Detect which cell encompasses the target text, then output its (x, y) center coordinate. 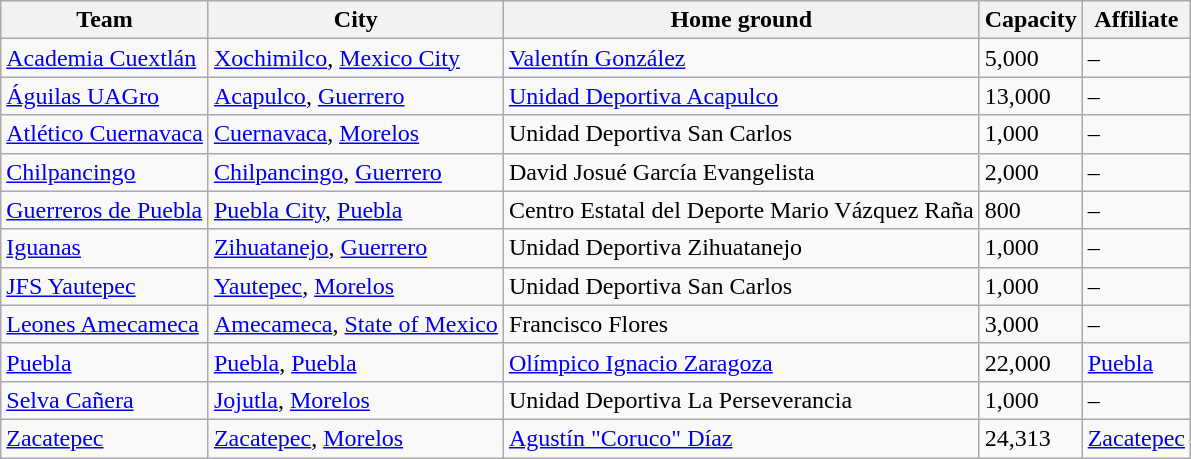
Selva Cañera (105, 400)
Zihuatanejo, Guerrero (356, 248)
Unidad Deportiva Zihuatanejo (741, 248)
Iguanas (105, 248)
Capacity (1030, 20)
Yautepec, Morelos (356, 286)
Guerreros de Puebla (105, 210)
5,000 (1030, 58)
Chilpancingo (105, 172)
Chilpancingo, Guerrero (356, 172)
Puebla, Puebla (356, 362)
Agustín "Coruco" Díaz (741, 438)
Leones Amecameca (105, 324)
Cuernavaca, Morelos (356, 134)
24,313 (1030, 438)
Affiliate (1136, 20)
13,000 (1030, 96)
Francisco Flores (741, 324)
Valentín González (741, 58)
David Josué García Evangelista (741, 172)
JFS Yautepec (105, 286)
Acapulco, Guerrero (356, 96)
Centro Estatal del Deporte Mario Vázquez Raña (741, 210)
Olímpico Ignacio Zaragoza (741, 362)
Academia Cuextlán (105, 58)
Águilas UAGro (105, 96)
City (356, 20)
Unidad Deportiva La Perseverancia (741, 400)
Unidad Deportiva Acapulco (741, 96)
Home ground (741, 20)
Atlético Cuernavaca (105, 134)
Zacatepec, Morelos (356, 438)
800 (1030, 210)
Team (105, 20)
Xochimilco, Mexico City (356, 58)
22,000 (1030, 362)
Amecameca, State of Mexico (356, 324)
2,000 (1030, 172)
Puebla City, Puebla (356, 210)
3,000 (1030, 324)
Jojutla, Morelos (356, 400)
